Scan for the cell matching the given text and deliver its [x, y] coordinate at center. 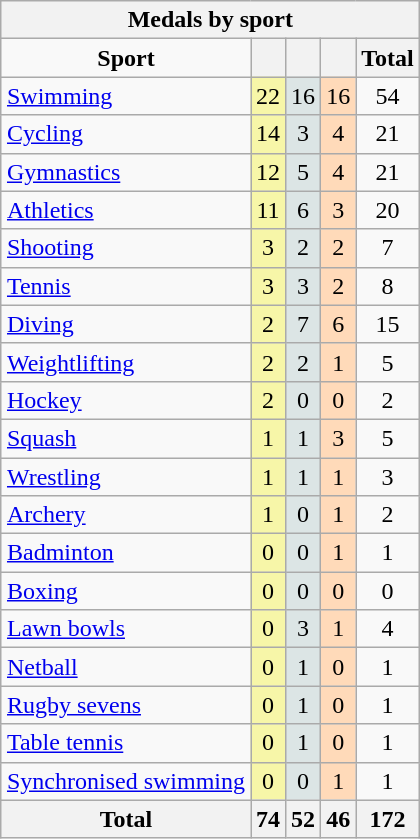
20 [388, 210]
Lawn bowls [126, 629]
14 [268, 134]
15 [388, 324]
172 [388, 819]
54 [388, 96]
Squash [126, 438]
Table tennis [126, 743]
Cycling [126, 134]
22 [268, 96]
Badminton [126, 553]
Synchronised swimming [126, 781]
8 [388, 286]
Medals by sport [210, 20]
Weightlifting [126, 362]
Diving [126, 324]
Archery [126, 515]
74 [268, 819]
Hockey [126, 400]
46 [338, 819]
Shooting [126, 248]
Swimming [126, 96]
Netball [126, 667]
Athletics [126, 210]
12 [268, 172]
Sport [126, 58]
Gymnastics [126, 172]
Wrestling [126, 477]
52 [304, 819]
Boxing [126, 591]
Tennis [126, 286]
11 [268, 210]
Rugby sevens [126, 705]
